Capture the cell that displays the provided text and extract its [x, y] central coordinate. 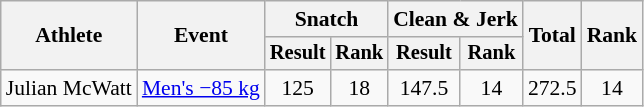
18 [359, 88]
125 [298, 88]
Julian McWatt [69, 88]
Event [201, 36]
Men's −85 kg [201, 88]
Athlete [69, 36]
Clean & Jerk [456, 19]
Total [552, 36]
272.5 [552, 88]
Snatch [326, 19]
147.5 [424, 88]
